Scan for the cell matching the given text and deliver its (x, y) coordinate at center. 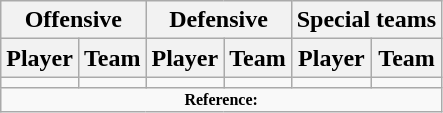
Offensive (74, 20)
Reference: (222, 100)
Defensive (218, 20)
Special teams (366, 20)
